Output the [X, Y] coordinate of the center of the cell containing the given text.  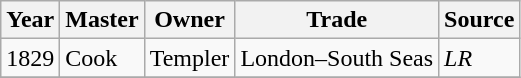
Year [30, 20]
Templer [190, 58]
1829 [30, 58]
Owner [190, 20]
London–South Seas [337, 58]
Source [480, 20]
LR [480, 58]
Cook [102, 58]
Trade [337, 20]
Master [102, 20]
